Find where the given text appears and provide that cell's center as (x, y) coordinate. 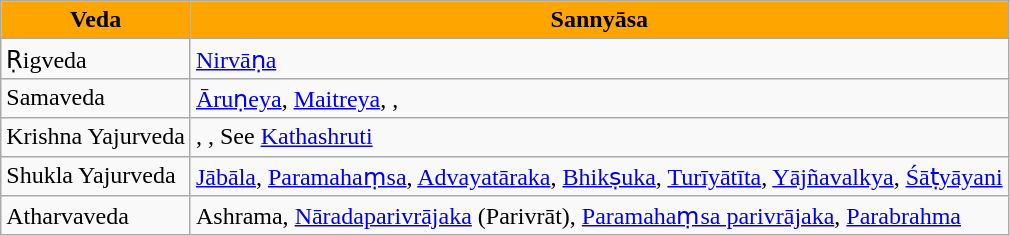
Jābāla, Paramahaṃsa, Advayatāraka, Bhikṣuka, Turīyātīta, Yājñavalkya, Śāṭyāyani (599, 176)
Āruṇeya, Maitreya, , (599, 98)
Krishna Yajurveda (96, 137)
Samaveda (96, 98)
Ṛigveda (96, 59)
Ashrama, Nāradaparivrājaka (Parivrāt), Paramahaṃsa parivrājaka, Parabrahma (599, 216)
Shukla Yajurveda (96, 176)
Sannyāsa (599, 20)
Veda (96, 20)
Nirvāṇa (599, 59)
, , See Kathashruti (599, 137)
Atharvaveda (96, 216)
